Return the (X, Y) coordinate for the center point of the cell that contains the specified text.  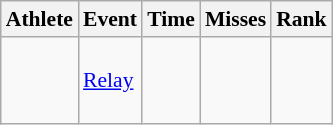
Misses (236, 19)
Rank (302, 19)
Athlete (40, 19)
Relay (110, 80)
Event (110, 19)
Time (171, 19)
